For the text-containing cell, return its midpoint in [x, y] coordinate format. 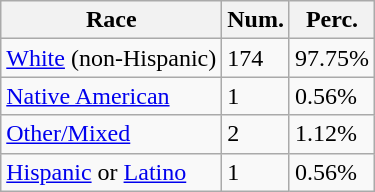
Other/Mixed [112, 134]
Native American [112, 96]
Num. [256, 20]
174 [256, 58]
97.75% [332, 58]
1.12% [332, 134]
Race [112, 20]
White (non-Hispanic) [112, 58]
2 [256, 134]
Hispanic or Latino [112, 172]
Perc. [332, 20]
